Locate the cell with the specified text and output its (x, y) center coordinate. 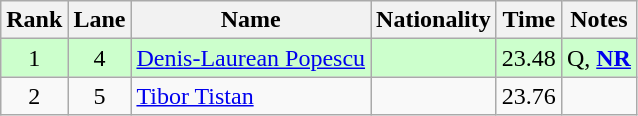
2 (34, 96)
5 (100, 96)
Denis-Laurean Popescu (251, 58)
Time (528, 20)
Notes (598, 20)
1 (34, 58)
Name (251, 20)
Rank (34, 20)
23.48 (528, 58)
Q, NR (598, 58)
23.76 (528, 96)
Tibor Tistan (251, 96)
4 (100, 58)
Nationality (434, 20)
Lane (100, 20)
